Search for the cell housing the specified text and yield its (X, Y) center coordinate. 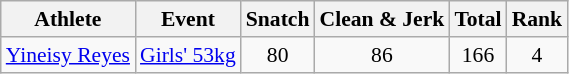
Snatch (278, 19)
Athlete (68, 19)
Yineisy Reyes (68, 55)
Total (478, 19)
166 (478, 55)
80 (278, 55)
Rank (538, 19)
Clean & Jerk (382, 19)
86 (382, 55)
Girls' 53kg (188, 55)
4 (538, 55)
Event (188, 19)
